Determine the (x, y) coordinate at the center of the cell enclosing the given text.  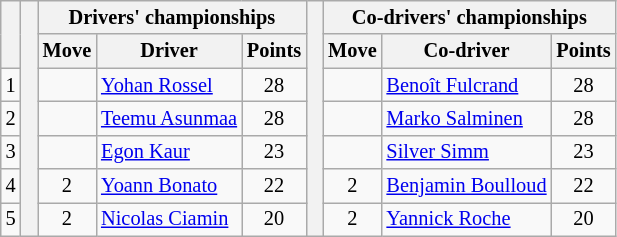
Driver (169, 51)
Drivers' championships (172, 17)
3 (11, 152)
Nicolas Ciamin (169, 219)
Benjamin Boulloud (467, 186)
1 (11, 85)
Egon Kaur (169, 152)
Co-drivers' championships (469, 17)
Co-driver (467, 51)
Marko Salminen (467, 118)
5 (11, 219)
Yannick Roche (467, 219)
Benoît Fulcrand (467, 85)
4 (11, 186)
Yohan Rossel (169, 85)
Yoann Bonato (169, 186)
Silver Simm (467, 152)
Teemu Asunmaa (169, 118)
